Return the [x, y] coordinate for the center point of the cell that contains the specified text.  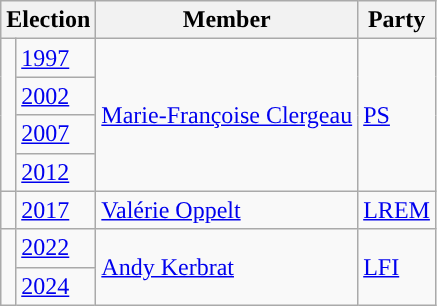
2024 [56, 286]
2007 [56, 134]
2022 [56, 248]
Party [397, 20]
LFI [397, 267]
Andy Kerbrat [227, 267]
LREM [397, 210]
2012 [56, 172]
Member [227, 20]
Valérie Oppelt [227, 210]
2002 [56, 96]
Election [48, 20]
Marie-Françoise Clergeau [227, 115]
1997 [56, 58]
2017 [56, 210]
PS [397, 115]
